Detect which cell encompasses the target text, then output its (X, Y) center coordinate. 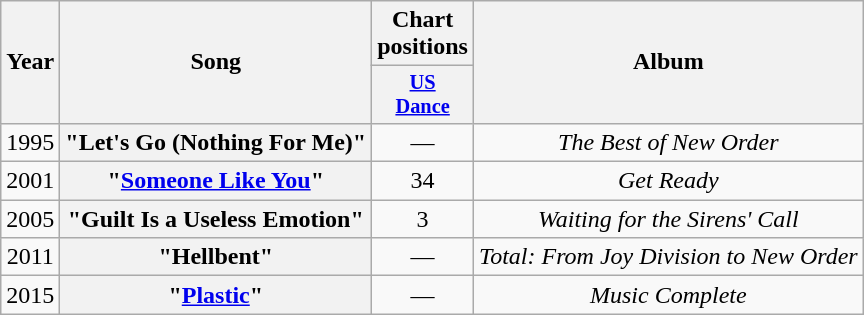
Album (668, 62)
Song (216, 62)
Waiting for the Sirens' Call (668, 219)
3 (423, 219)
2011 (30, 257)
"Guilt Is a Useless Emotion" (216, 219)
2001 (30, 181)
USDance (423, 95)
"Someone Like You" (216, 181)
2015 (30, 295)
Music Complete (668, 295)
"Hellbent" (216, 257)
Get Ready (668, 181)
Year (30, 62)
"Let's Go (Nothing For Me)" (216, 142)
Chart positions (423, 34)
Total: From Joy Division to New Order (668, 257)
The Best of New Order (668, 142)
1995 (30, 142)
"Plastic" (216, 295)
34 (423, 181)
2005 (30, 219)
